For the text-containing cell, return its midpoint in [x, y] coordinate format. 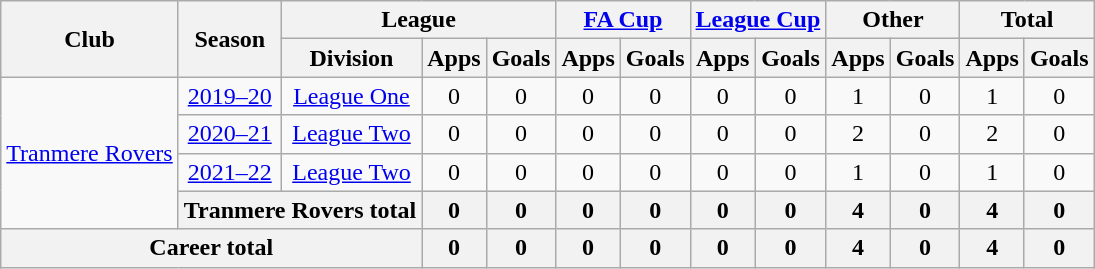
Total [1027, 20]
Season [230, 39]
Other [893, 20]
League [418, 20]
Tranmere Rovers total [300, 210]
FA Cup [623, 20]
2020–21 [230, 134]
League One [351, 96]
2019–20 [230, 96]
Club [90, 39]
League Cup [758, 20]
2021–22 [230, 172]
Division [351, 58]
Tranmere Rovers [90, 153]
Career total [212, 248]
